Return [x, y] of the center of cell containing provided text 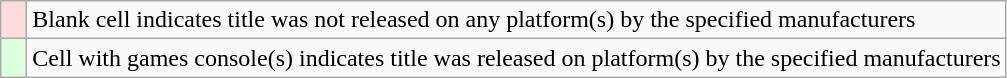
Blank cell indicates title was not released on any platform(s) by the specified manufacturers [516, 20]
Cell with games console(s) indicates title was released on platform(s) by the specified manufacturers [516, 58]
